Capture the cell that displays the provided text and extract its (x, y) central coordinate. 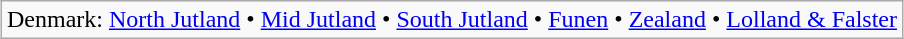
Denmark: North Jutland • Mid Jutland • South Jutland • Funen • Zealand • Lolland & Falster (452, 20)
